Return the [x, y] coordinate for the center point of the cell that contains the specified text.  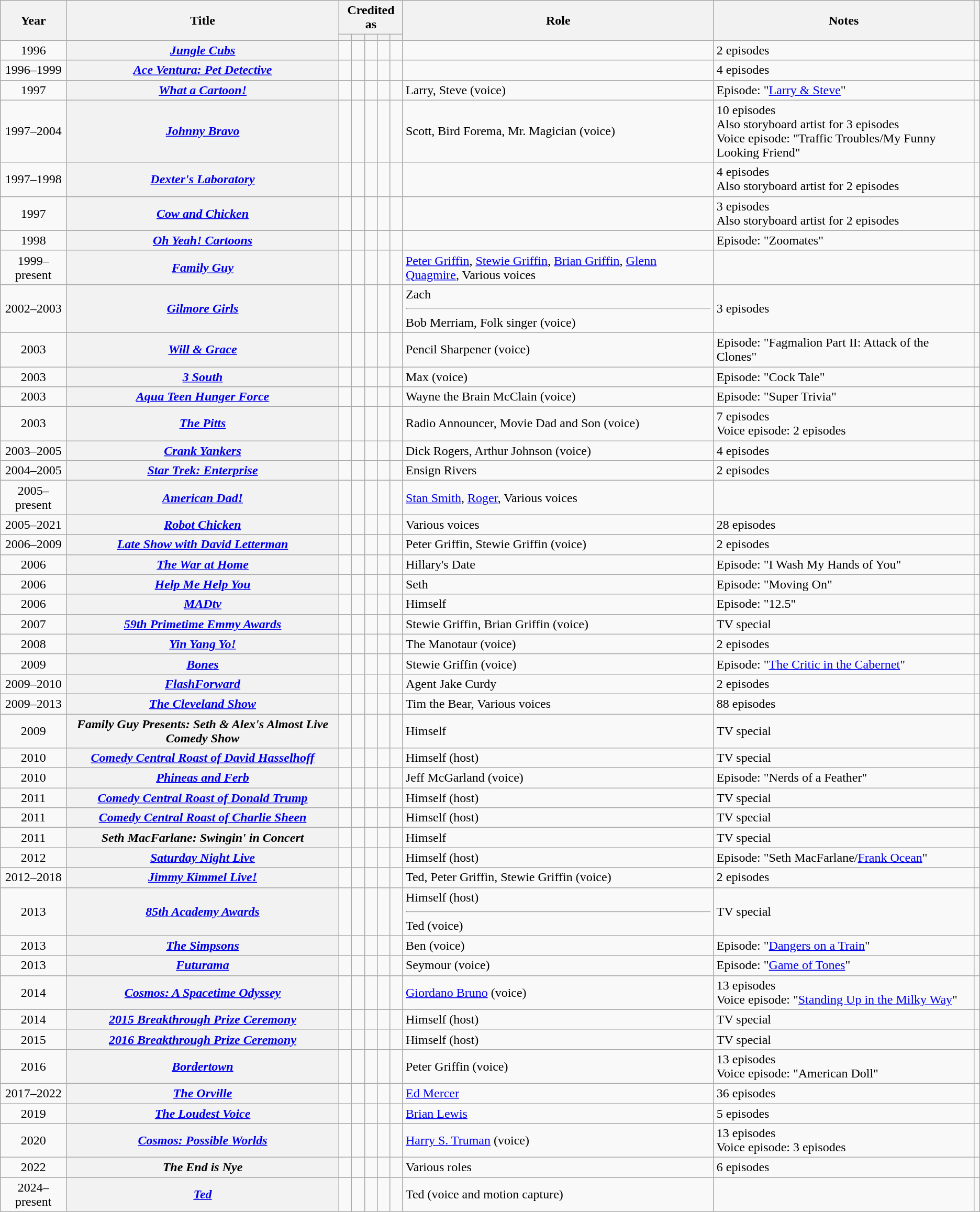
6 episodes [844, 1167]
Max (voice) [558, 376]
Johnny Bravo [203, 131]
Saturday Night Live [203, 858]
Ed Mercer [558, 1093]
Giordano Bruno (voice) [558, 993]
7 episodesVoice episode: 2 episodes [844, 424]
3 episodesAlso storyboard artist for 2 episodes [844, 214]
Episode: "The Critic in the Cabernet" [844, 664]
Bones [203, 664]
Episode: "12.5" [844, 604]
2017–2022 [34, 1093]
Jeff McGarland (voice) [558, 778]
Role [558, 20]
2022 [34, 1167]
The Pitts [203, 424]
The War at Home [203, 564]
1999–present [34, 267]
2019 [34, 1114]
2007 [34, 624]
2015 [34, 1039]
MADtv [203, 604]
2002–2003 [34, 308]
Himself (host) Ted (voice) [558, 911]
Cosmos: Possible Worlds [203, 1140]
Episode: "Fagmalion Part II: Attack of the Clones" [844, 350]
5 episodes [844, 1114]
Harry S. Truman (voice) [558, 1140]
Yin Yang Yo! [203, 644]
Zach Bob Merriam, Folk singer (voice) [558, 308]
The Loudest Voice [203, 1114]
Ben (voice) [558, 946]
The Manotaur (voice) [558, 644]
Seth [558, 584]
Scott, Bird Forema, Mr. Magician (voice) [558, 131]
59th Primetime Emmy Awards [203, 624]
Bordertown [203, 1066]
Tim the Bear, Various voices [558, 704]
Episode: "Game of Tones" [844, 965]
2004–2005 [34, 471]
2024–present [34, 1195]
Cosmos: A Spacetime Odyssey [203, 993]
1996–1999 [34, 70]
2005–present [34, 497]
Peter Griffin (voice) [558, 1066]
Ted (voice and motion capture) [558, 1195]
1997–2004 [34, 131]
American Dad! [203, 497]
Aqua Teen Hunger Force [203, 397]
Cow and Chicken [203, 214]
3 South [203, 376]
28 episodes [844, 525]
Brian Lewis [558, 1114]
Jimmy Kimmel Live! [203, 877]
Episode: "Seth MacFarlane/Frank Ocean" [844, 858]
Episode: "Zoomates" [844, 240]
Dexter's Laboratory [203, 179]
Oh Yeah! Cartoons [203, 240]
Late Show with David Letterman [203, 544]
4 episodesAlso storyboard artist for 2 episodes [844, 179]
10 episodesAlso storyboard artist for 3 episodesVoice episode: "Traffic Troubles/My Funny Looking Friend" [844, 131]
The Cleveland Show [203, 704]
Ted [203, 1195]
The Orville [203, 1093]
Futurama [203, 965]
Episode: "Dangers on a Train" [844, 946]
Credited as [371, 18]
Robot Chicken [203, 525]
Comedy Central Roast of Donald Trump [203, 798]
Star Trek: Enterprise [203, 471]
Various roles [558, 1167]
Phineas and Ferb [203, 778]
13 episodesVoice episode: "American Doll" [844, 1066]
Peter Griffin, Stewie Griffin, Brian Griffin, Glenn Quagmire, Various voices [558, 267]
Year [34, 20]
2005–2021 [34, 525]
13 episodesVoice episode: "Standing Up in the Milky Way" [844, 993]
Stewie Griffin (voice) [558, 664]
Stewie Griffin, Brian Griffin (voice) [558, 624]
Wayne the Brain McClain (voice) [558, 397]
2009–2013 [34, 704]
Episode: "Cock Tale" [844, 376]
Episode: "Larry & Steve" [844, 90]
Notes [844, 20]
What a Cartoon! [203, 90]
Episode: "Moving On" [844, 584]
The Simpsons [203, 946]
Jungle Cubs [203, 50]
2008 [34, 644]
Episode: "I Wash My Hands of You" [844, 564]
Ted, Peter Griffin, Stewie Griffin (voice) [558, 877]
2020 [34, 1140]
1996 [34, 50]
2016 [34, 1066]
FlashForward [203, 684]
Help Me Help You [203, 584]
1998 [34, 240]
Will & Grace [203, 350]
2009–2010 [34, 684]
2016 Breakthrough Prize Ceremony [203, 1039]
Agent Jake Curdy [558, 684]
Ace Ventura: Pet Detective [203, 70]
Title [203, 20]
2006–2009 [34, 544]
85th Academy Awards [203, 911]
Seth MacFarlane: Swingin' in Concert [203, 838]
2015 Breakthrough Prize Ceremony [203, 1019]
Episode: "Nerds of a Feather" [844, 778]
Stan Smith, Roger, Various voices [558, 497]
Comedy Central Roast of Charlie Sheen [203, 818]
Crank Yankers [203, 451]
2012 [34, 858]
Ensign Rivers [558, 471]
1997–1998 [34, 179]
Hillary's Date [558, 564]
Family Guy [203, 267]
88 episodes [844, 704]
2003–2005 [34, 451]
13 episodesVoice episode: 3 episodes [844, 1140]
Pencil Sharpener (voice) [558, 350]
Episode: "Super Trivia" [844, 397]
The End is Nye [203, 1167]
Peter Griffin, Stewie Griffin (voice) [558, 544]
Dick Rogers, Arthur Johnson (voice) [558, 451]
36 episodes [844, 1093]
Family Guy Presents: Seth & Alex's Almost Live Comedy Show [203, 731]
Various voices [558, 525]
Radio Announcer, Movie Dad and Son (voice) [558, 424]
Seymour (voice) [558, 965]
Comedy Central Roast of David Hasselhoff [203, 758]
Gilmore Girls [203, 308]
Larry, Steve (voice) [558, 90]
3 episodes [844, 308]
2012–2018 [34, 877]
